Locate the cell with the specified text and output its [X, Y] center coordinate. 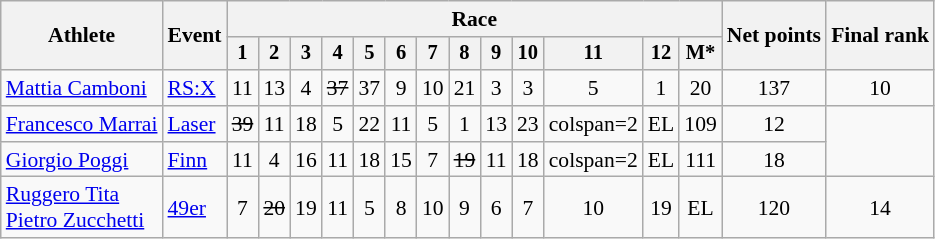
111 [700, 160]
Finn [195, 160]
Ruggero TitaPietro Zucchetti [82, 208]
39 [243, 124]
14 [880, 208]
Race [474, 19]
M* [700, 54]
15 [401, 160]
Mattia Camboni [82, 88]
109 [700, 124]
Final rank [880, 36]
49er [195, 208]
Francesco Marrai [82, 124]
120 [774, 208]
Giorgio Poggi [82, 160]
16 [306, 160]
23 [528, 124]
Laser [195, 124]
21 [465, 88]
Event [195, 36]
2 [274, 54]
Athlete [82, 36]
137 [774, 88]
22 [369, 124]
Net points [774, 36]
RS:X [195, 88]
